Provide the [X, Y] coordinate of the cell's center where the given text is located.  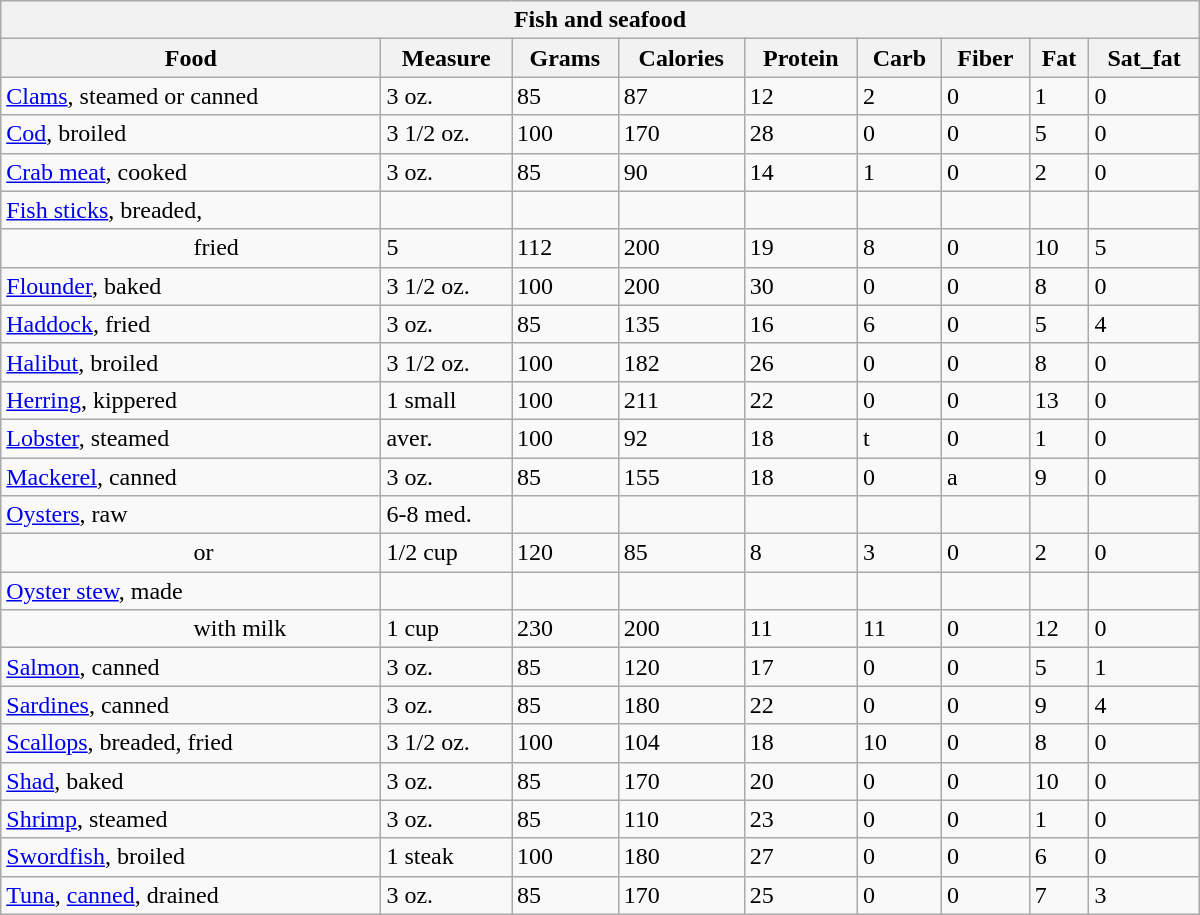
23 [800, 819]
Herring, kippered [191, 400]
25 [800, 895]
a [986, 477]
30 [800, 286]
Shrimp, steamed [191, 819]
17 [800, 667]
110 [681, 819]
19 [800, 248]
with milk [191, 629]
155 [681, 477]
6-8 med. [446, 515]
Calories [681, 58]
Fiber [986, 58]
14 [800, 172]
104 [681, 743]
Grams [566, 58]
1/2 cup [446, 553]
230 [566, 629]
182 [681, 362]
20 [800, 781]
92 [681, 438]
Measure [446, 58]
1 steak [446, 857]
Sat_fat [1144, 58]
87 [681, 96]
1 small [446, 400]
Tuna, canned, drained [191, 895]
26 [800, 362]
Fat [1059, 58]
Sardines, canned [191, 705]
Scallops, breaded, fried [191, 743]
aver. [446, 438]
Protein [800, 58]
13 [1059, 400]
Haddock, fried [191, 324]
Shad, baked [191, 781]
Mackerel, canned [191, 477]
Oysters, raw [191, 515]
135 [681, 324]
Food [191, 58]
Flounder, baked [191, 286]
16 [800, 324]
90 [681, 172]
7 [1059, 895]
Fish sticks, breaded, [191, 210]
Clams, steamed or canned [191, 96]
1 cup [446, 629]
Salmon, canned [191, 667]
Crab meat, cooked [191, 172]
Oyster stew, made [191, 591]
Swordfish, broiled [191, 857]
or [191, 553]
Halibut, broiled [191, 362]
112 [566, 248]
211 [681, 400]
Lobster, steamed [191, 438]
Cod, broiled [191, 134]
fried [191, 248]
t [899, 438]
Carb [899, 58]
27 [800, 857]
Fish and seafood [600, 20]
28 [800, 134]
